Locate the cell with the specified text and output its (X, Y) center coordinate. 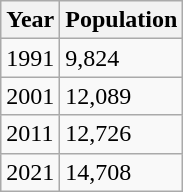
Population (122, 20)
14,708 (122, 172)
2021 (30, 172)
1991 (30, 58)
2001 (30, 96)
9,824 (122, 58)
12,726 (122, 134)
12,089 (122, 96)
2011 (30, 134)
Year (30, 20)
